Find where the given text appears and provide that cell's center as (X, Y) coordinate. 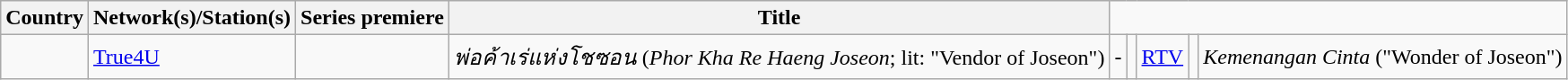
True4U (192, 58)
พ่อค้าเร่แห่งโชซอน (Phor Kha Re Haeng Joseon; lit: "Vendor of Joseon") (779, 58)
Network(s)/Station(s) (192, 18)
Kemenangan Cinta ("Wonder of Joseon") (1383, 58)
- (1118, 58)
Title (779, 18)
Country (45, 18)
RTV (1163, 58)
Series premiere (373, 18)
